Pinpoint the cell where the given text exists, returning its [X, Y] midpoint coordinate. 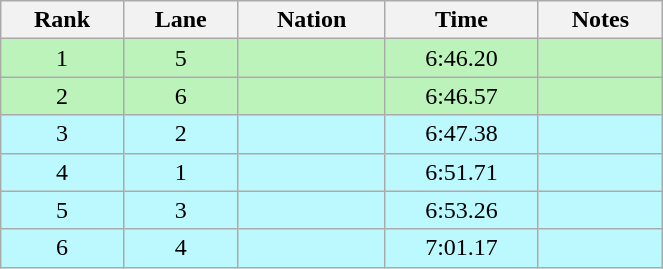
Rank [62, 20]
Nation [312, 20]
Time [462, 20]
Notes [600, 20]
6:46.57 [462, 96]
6:47.38 [462, 134]
6:51.71 [462, 172]
6:53.26 [462, 210]
6:46.20 [462, 58]
7:01.17 [462, 248]
Lane [180, 20]
